Determine the [X, Y] coordinate at the center of the cell enclosing the given text.  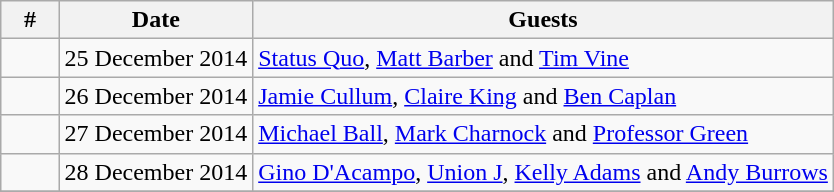
Gino D'Acampo, Union J, Kelly Adams and Andy Burrows [544, 172]
25 December 2014 [156, 58]
27 December 2014 [156, 134]
Guests [544, 20]
Date [156, 20]
26 December 2014 [156, 96]
# [30, 20]
Status Quo, Matt Barber and Tim Vine [544, 58]
Jamie Cullum, Claire King and Ben Caplan [544, 96]
Michael Ball, Mark Charnock and Professor Green [544, 134]
28 December 2014 [156, 172]
